From the cell containing the given text, extract its center point as (x, y) coordinate. 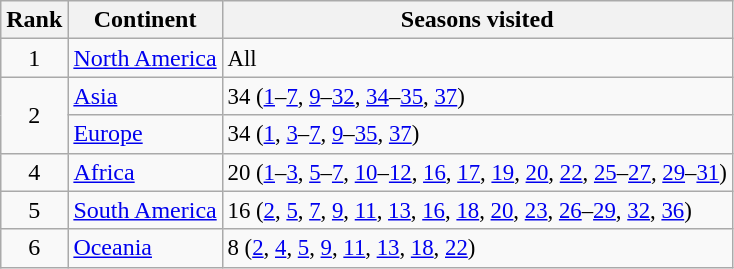
2 (34, 115)
34 (1, 3–7, 9–35, 37) (477, 134)
6 (34, 248)
South America (145, 210)
Seasons visited (477, 20)
Oceania (145, 248)
North America (145, 58)
All (477, 58)
8 (2, 4, 5, 9, 11, 13, 18, 22) (477, 248)
Continent (145, 20)
20 (1–3, 5–7, 10–12, 16, 17, 19, 20, 22, 25–27, 29–31) (477, 172)
34 (1–7, 9–32, 34–35, 37) (477, 96)
4 (34, 172)
Asia (145, 96)
1 (34, 58)
Europe (145, 134)
16 (2, 5, 7, 9, 11, 13, 16, 18, 20, 23, 26–29, 32, 36) (477, 210)
Africa (145, 172)
5 (34, 210)
Rank (34, 20)
